Output the (x, y) coordinate of the center of the cell containing the given text.  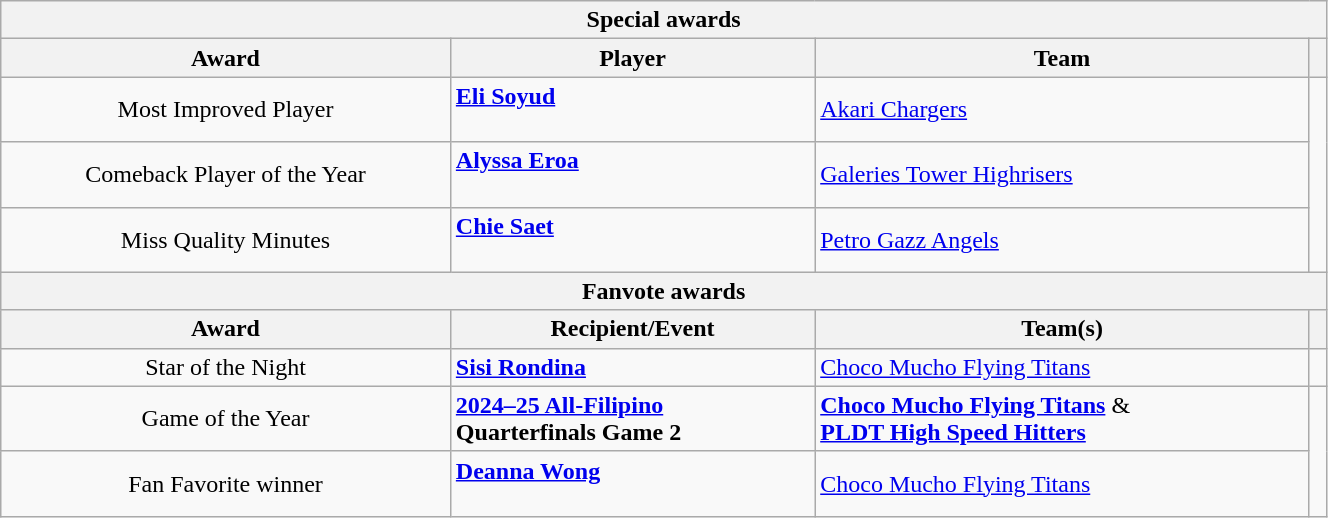
Miss Quality Minutes (226, 240)
Sisi Rondina (632, 367)
Petro Gazz Angels (1062, 240)
Choco Mucho Flying Titans &PLDT High Speed Hitters (1062, 418)
Special awards (664, 20)
Star of the Night (226, 367)
Chie Saet (632, 240)
Team (1062, 58)
Alyssa Eroa (632, 174)
Eli Soyud (632, 110)
Akari Chargers (1062, 110)
Most Improved Player (226, 110)
Deanna Wong (632, 484)
Fanvote awards (664, 291)
Comeback Player of the Year (226, 174)
Recipient/Event (632, 329)
Team(s) (1062, 329)
Fan Favorite winner (226, 484)
Player (632, 58)
2024–25 All-FilipinoQuarterfinals Game 2 (632, 418)
Game of the Year (226, 418)
Galeries Tower Highrisers (1062, 174)
